Find where the given text appears and provide that cell's center as (X, Y) coordinate. 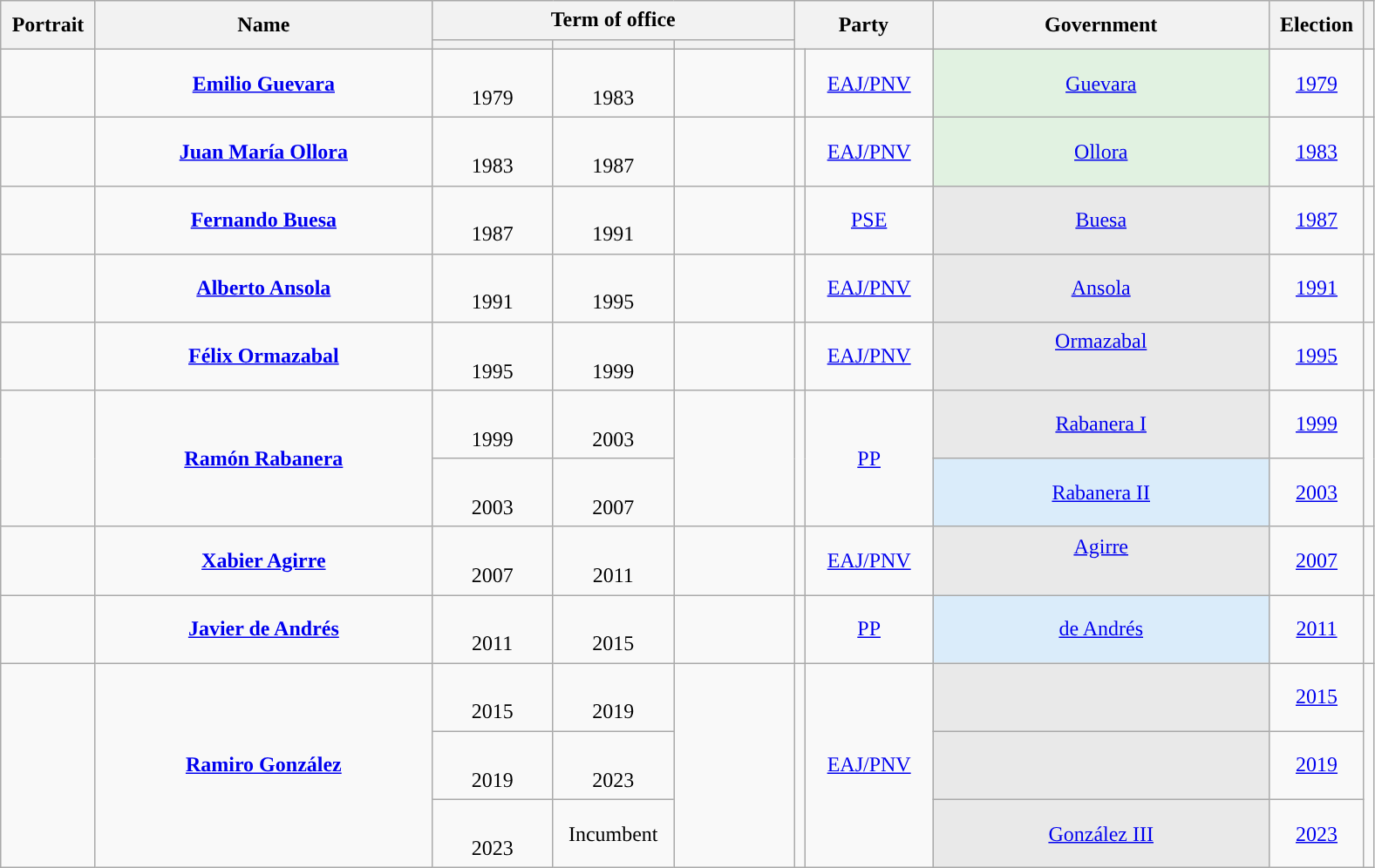
Term of office (613, 21)
Juan María Ollora (263, 152)
Fernando Buesa (263, 220)
Name (263, 25)
Government (1101, 25)
Javier de Andrés (263, 629)
Félix Ormazabal (263, 356)
de Andrés (1101, 629)
Portrait (49, 25)
Party (863, 25)
Ollora (1101, 152)
Xabier Agirre (263, 560)
Ramón Rabanera (263, 458)
Incumbent (614, 834)
Ormazabal (1101, 356)
Alberto Ansola (263, 288)
Ansola (1101, 288)
Guevara (1101, 83)
González III (1101, 834)
Election (1317, 25)
Ramiro González (263, 765)
Emilio Guevara (263, 83)
Buesa (1101, 220)
PSE (869, 220)
Agirre (1101, 560)
Rabanera II (1101, 492)
Rabanera I (1101, 424)
